Provide the [x, y] coordinate of the cell's center where the given text is located.  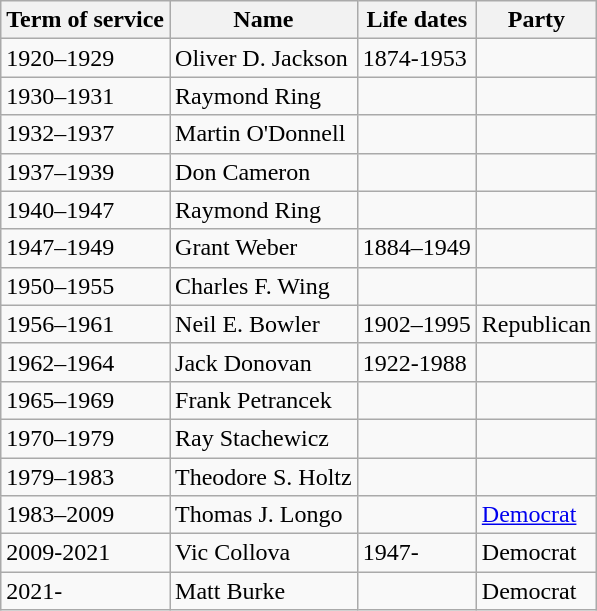
Charles F. Wing [264, 286]
1902–1995 [416, 324]
1970–1979 [86, 438]
1947–1949 [86, 248]
Life dates [416, 20]
1962–1964 [86, 362]
Republican [536, 324]
1930–1931 [86, 96]
Term of service [86, 20]
2009-2021 [86, 553]
Don Cameron [264, 172]
1920–1929 [86, 58]
2021- [86, 591]
1932–1937 [86, 134]
1965–1969 [86, 400]
Matt Burke [264, 591]
Grant Weber [264, 248]
Party [536, 20]
Ray Stachewicz [264, 438]
Frank Petrancek [264, 400]
1937–1939 [86, 172]
1922-1988 [416, 362]
Oliver D. Jackson [264, 58]
Thomas J. Longo [264, 515]
1874-1953 [416, 58]
1950–1955 [86, 286]
Jack Donovan [264, 362]
Vic Collova [264, 553]
Martin O'Donnell [264, 134]
1983–2009 [86, 515]
Neil E. Bowler [264, 324]
Name [264, 20]
1940–1947 [86, 210]
1947- [416, 553]
1884–1949 [416, 248]
1956–1961 [86, 324]
1979–1983 [86, 477]
Theodore S. Holtz [264, 477]
